Locate the cell with the specified text and output its [x, y] center coordinate. 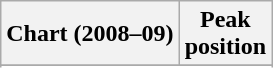
Peakposition [225, 34]
Chart (2008–09) [90, 34]
